Return the [x, y] coordinate for the center point of the cell that contains the specified text.  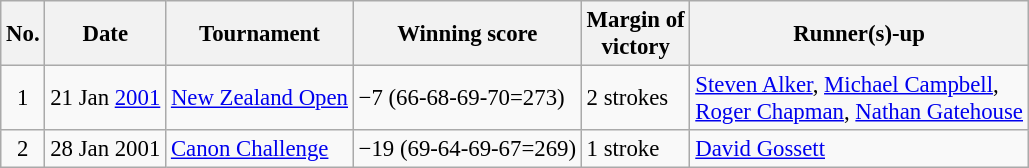
Winning score [467, 34]
1 stroke [636, 149]
Tournament [260, 34]
New Zealand Open [260, 98]
28 Jan 2001 [106, 149]
David Gossett [859, 149]
−7 (66-68-69-70=273) [467, 98]
Steven Alker, Michael Campbell, Roger Chapman, Nathan Gatehouse [859, 98]
Runner(s)-up [859, 34]
2 [23, 149]
No. [23, 34]
Margin ofvictory [636, 34]
21 Jan 2001 [106, 98]
Date [106, 34]
−19 (69-64-69-67=269) [467, 149]
1 [23, 98]
2 strokes [636, 98]
Canon Challenge [260, 149]
